Output the [x, y] coordinate of the center of the cell containing the given text.  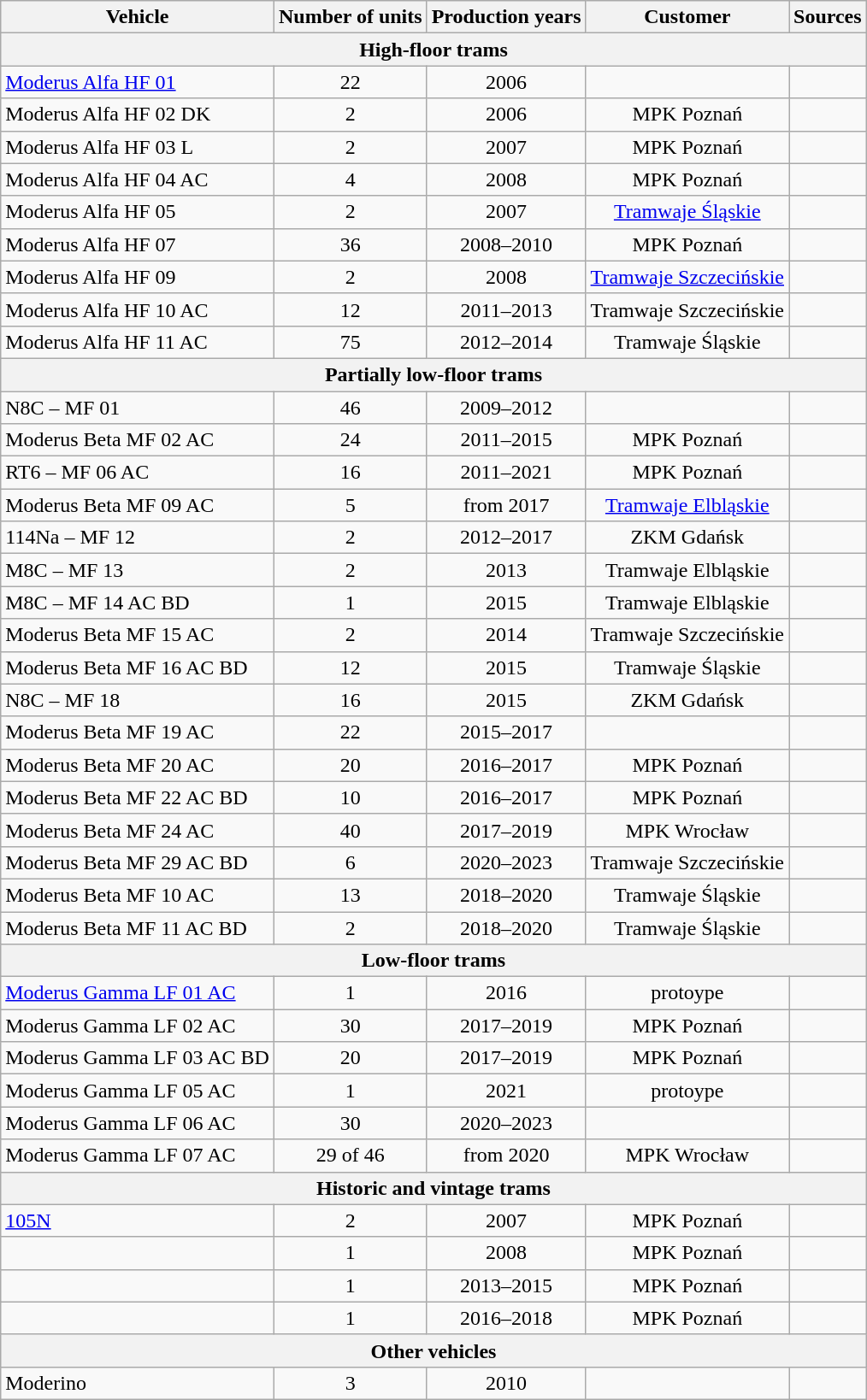
Moderus Beta MF 11 AC BD [138, 927]
5 [351, 505]
10 [351, 797]
24 [351, 440]
Other vehicles [433, 1350]
Moderus Gamma LF 01 AC [138, 993]
Moderus Beta MF 16 AC BD [138, 668]
Moderus Alfa HF 05 [138, 212]
2012–2014 [506, 342]
2011–2013 [506, 309]
Moderus Beta MF 24 AC [138, 830]
Moderus Gamma LF 05 AC [138, 1091]
Customer [687, 17]
Moderus Gamma LF 07 AC [138, 1156]
6 [351, 862]
from 2020 [506, 1156]
4 [351, 179]
114Na – MF 12 [138, 538]
2021 [506, 1091]
Moderus Beta MF 22 AC BD [138, 797]
N8C – MF 18 [138, 700]
2015–2017 [506, 732]
Moderus Alfa HF 09 [138, 277]
M8C – MF 13 [138, 570]
RT6 – MF 06 AC [138, 473]
Moderus Alfa HF 10 AC [138, 309]
Moderus Gamma LF 02 AC [138, 1026]
M8C – MF 14 AC BD [138, 603]
Moderus Gamma LF 06 AC [138, 1123]
2010 [506, 1383]
40 [351, 830]
3 [351, 1383]
Moderino [138, 1383]
2008–2010 [506, 244]
Moderus Alfa HF 03 L [138, 147]
Moderus Beta MF 09 AC [138, 505]
2012–2017 [506, 538]
2013 [506, 570]
13 [351, 895]
Historic and vintage trams [433, 1188]
Production years [506, 17]
36 [351, 244]
Moderus Beta MF 29 AC BD [138, 862]
N8C – MF 01 [138, 408]
2013–2015 [506, 1285]
2009–2012 [506, 408]
2016 [506, 993]
Vehicle [138, 17]
Moderus Beta MF 02 AC [138, 440]
Partially low-floor trams [433, 374]
Low-floor trams [433, 961]
Moderus Beta MF 19 AC [138, 732]
Moderus Beta MF 15 AC [138, 635]
2016–2018 [506, 1318]
Moderus Alfa HF 02 DK [138, 115]
Moderus Alfa HF 11 AC [138, 342]
75 [351, 342]
Moderus Gamma LF 03 AC BD [138, 1058]
Number of units [351, 17]
46 [351, 408]
2014 [506, 635]
2011–2021 [506, 473]
2011–2015 [506, 440]
Moderus Alfa HF 07 [138, 244]
Moderus Beta MF 20 AC [138, 765]
Moderus Alfa HF 04 AC [138, 179]
Moderus Alfa HF 01 [138, 82]
Moderus Beta MF 10 AC [138, 895]
High-floor trams [433, 50]
Sources [828, 17]
105N [138, 1221]
29 of 46 [351, 1156]
from 2017 [506, 505]
